Scan for the cell matching the given text and deliver its (x, y) coordinate at center. 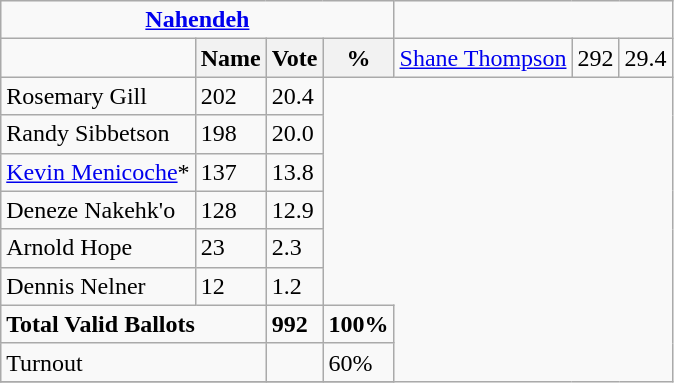
128 (230, 210)
Shane Thompson (483, 58)
12.9 (294, 210)
Deneze Nakehk'o (98, 210)
20.4 (294, 96)
% (358, 58)
Turnout (134, 362)
Dennis Nelner (98, 286)
13.8 (294, 172)
100% (358, 324)
Kevin Menicoche* (98, 172)
Name (230, 58)
20.0 (294, 134)
198 (230, 134)
60% (358, 362)
202 (230, 96)
29.4 (646, 58)
292 (596, 58)
Nahendeh (198, 20)
2.3 (294, 248)
Randy Sibbetson (98, 134)
992 (294, 324)
Arnold Hope (98, 248)
137 (230, 172)
1.2 (294, 286)
Vote (294, 58)
23 (230, 248)
12 (230, 286)
Rosemary Gill (98, 96)
Total Valid Ballots (134, 324)
